Return the [X, Y] coordinate for the center point of the cell that contains the specified text.  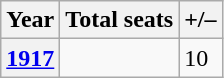
Total seats [120, 20]
1917 [30, 58]
Year [30, 20]
10 [200, 58]
+/– [200, 20]
